From the cell containing the given text, extract its center point as (X, Y) coordinate. 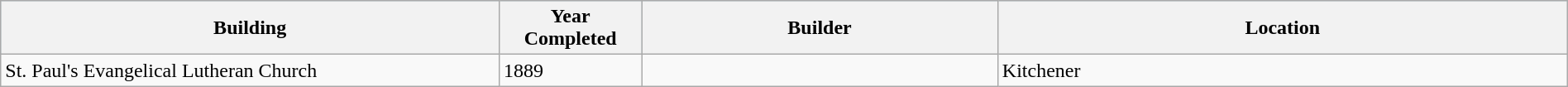
Kitchener (1282, 70)
Year Completed (571, 28)
Builder (820, 28)
St. Paul's Evangelical Lutheran Church (250, 70)
Building (250, 28)
1889 (571, 70)
Location (1282, 28)
